Find where the given text appears and provide that cell's center as (x, y) coordinate. 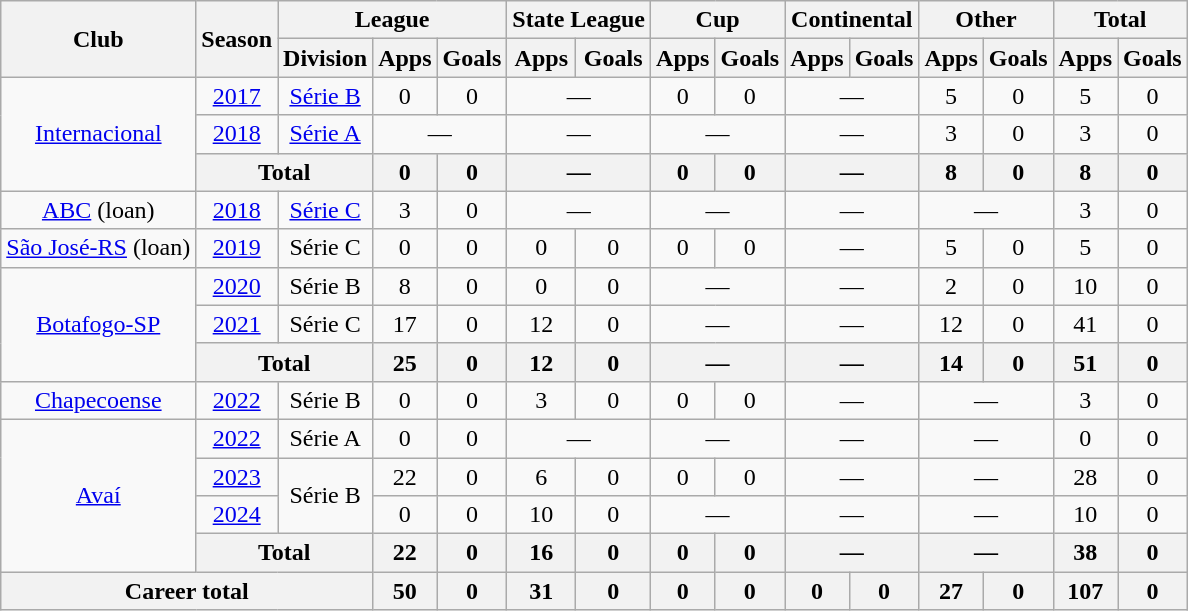
2021 (237, 324)
State League (579, 20)
2 (951, 286)
Chapecoense (98, 400)
38 (1085, 553)
Season (237, 39)
Continental (852, 20)
Avaí (98, 495)
Internacional (98, 134)
Division (326, 58)
2017 (237, 96)
Other (986, 20)
2024 (237, 515)
107 (1085, 591)
41 (1085, 324)
27 (951, 591)
51 (1085, 362)
6 (542, 477)
Botafogo-SP (98, 324)
16 (542, 553)
17 (405, 324)
League (392, 20)
ABC (loan) (98, 210)
25 (405, 362)
2020 (237, 286)
14 (951, 362)
31 (542, 591)
50 (405, 591)
São José-RS (loan) (98, 248)
Career total (187, 591)
2023 (237, 477)
Cup (718, 20)
Club (98, 39)
28 (1085, 477)
2019 (237, 248)
